Return the (X, Y) coordinate for the center point of the cell that contains the specified text.  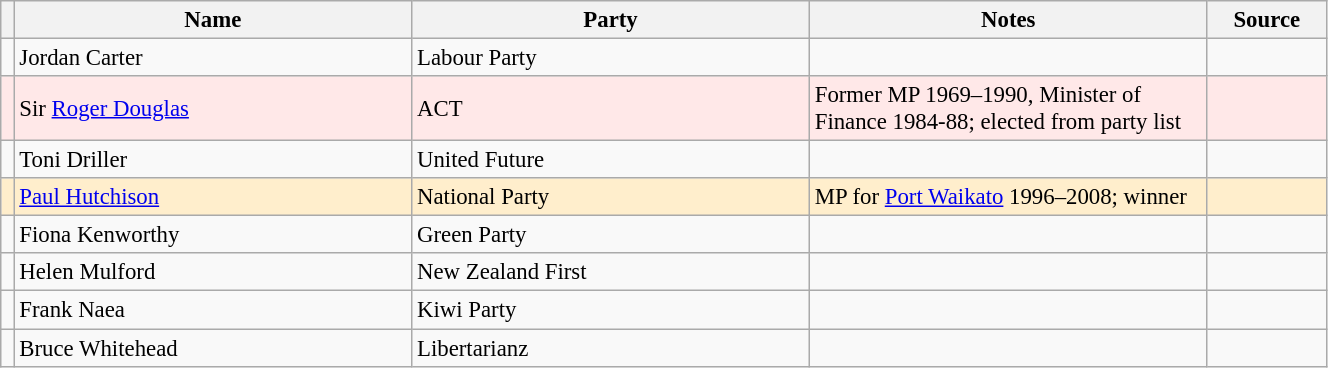
New Zealand First (611, 273)
Helen Mulford (213, 273)
National Party (611, 197)
MP for Port Waikato 1996–2008; winner (1008, 197)
Fiona Kenworthy (213, 235)
Jordan Carter (213, 58)
Name (213, 20)
Party (611, 20)
Frank Naea (213, 310)
ACT (611, 108)
Green Party (611, 235)
Paul Hutchison (213, 197)
United Future (611, 160)
Toni Driller (213, 160)
Sir Roger Douglas (213, 108)
Former MP 1969–1990, Minister of Finance 1984-88; elected from party list (1008, 108)
Libertarianz (611, 348)
Kiwi Party (611, 310)
Labour Party (611, 58)
Bruce Whitehead (213, 348)
Notes (1008, 20)
Source (1266, 20)
